From the cell containing the given text, extract its center point as [X, Y] coordinate. 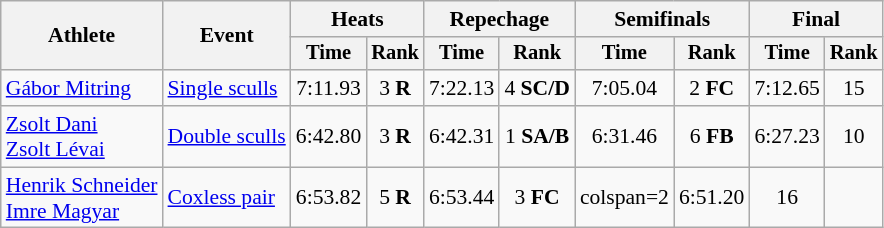
Semifinals [662, 19]
15 [854, 88]
6:53.44 [462, 198]
Final [816, 19]
Event [227, 36]
4 SC/D [537, 88]
7:22.13 [462, 88]
10 [854, 136]
7:11.93 [328, 88]
Heats [358, 19]
Repechage [500, 19]
7:05.04 [624, 88]
6:51.20 [712, 198]
Single sculls [227, 88]
Coxless pair [227, 198]
Double sculls [227, 136]
5 R [395, 198]
colspan=2 [624, 198]
6 FB [712, 136]
6:53.82 [328, 198]
6:42.80 [328, 136]
16 [786, 198]
2 FC [712, 88]
6:42.31 [462, 136]
6:27.23 [786, 136]
7:12.65 [786, 88]
3 FC [537, 198]
Zsolt DaniZsolt Lévai [82, 136]
1 SA/B [537, 136]
Gábor Mitring [82, 88]
6:31.46 [624, 136]
Athlete [82, 36]
Henrik SchneiderImre Magyar [82, 198]
